Return the [x, y] coordinate for the center point of the cell that contains the specified text.  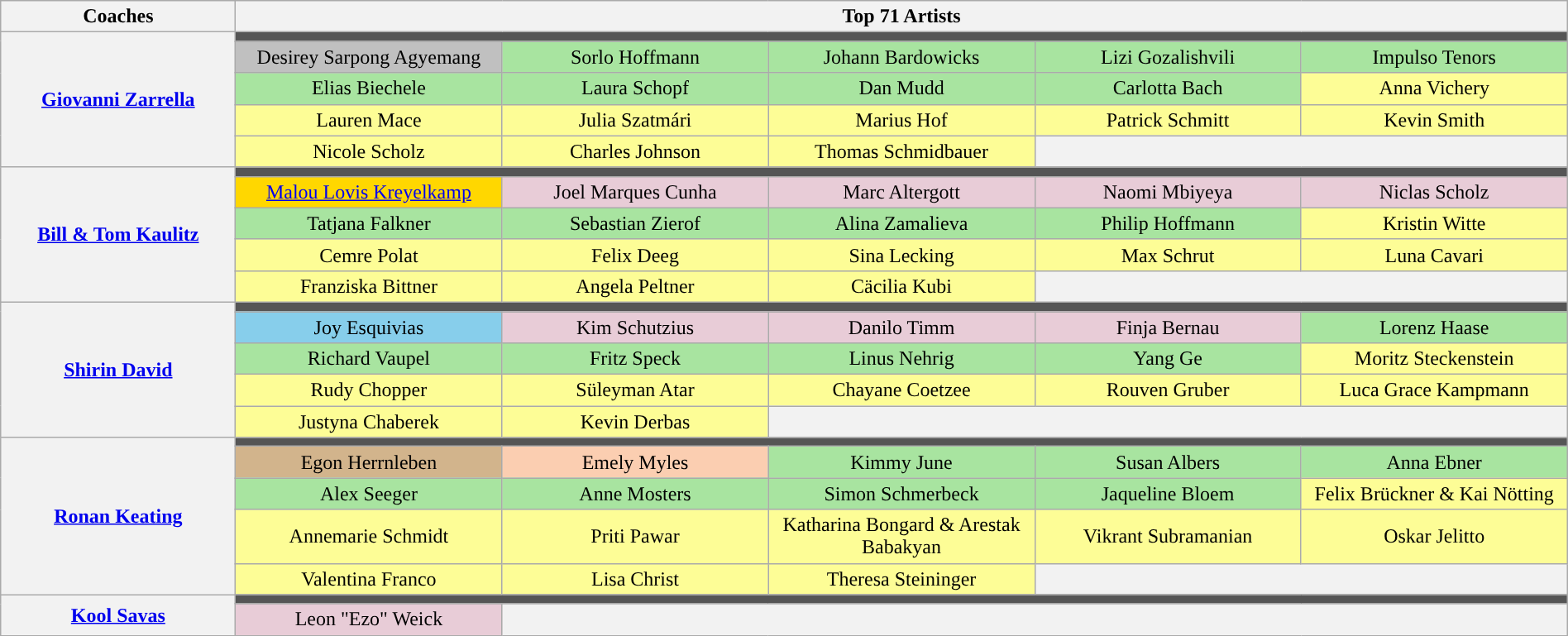
Anna Vichery [1434, 88]
Finja Bernau [1168, 327]
Fritz Speck [635, 359]
Lisa Christ [635, 579]
Lauren Mace [369, 120]
Danilo Timm [901, 327]
Oskar Jelitto [1434, 536]
Yang Ge [1168, 359]
Leon "Ezo" Weick [369, 619]
Kevin Smith [1434, 120]
Tatjana Falkner [369, 223]
Kevin Derbas [635, 422]
Philip Hoffmann [1168, 223]
Rouven Gruber [1168, 390]
Johann Bardowicks [901, 57]
Emely Myles [635, 462]
Sorlo Hoffmann [635, 57]
Marius Hof [901, 120]
Vikrant Subramanian [1168, 536]
Theresa Steininger [901, 579]
Richard Vaupel [369, 359]
Joy Esquivias [369, 327]
Niclas Scholz [1434, 192]
Sebastian Zierof [635, 223]
Justyna Chaberek [369, 422]
Julia Szatmári [635, 120]
Dan Mudd [901, 88]
Malou Lovis Kreyelkamp [369, 192]
Kool Savas [118, 615]
Marc Altergott [901, 192]
Ronan Keating [118, 516]
Charles Johnson [635, 151]
Alina Zamalieva [901, 223]
Top 71 Artists [901, 17]
Desirey Sarpong Agyemang [369, 57]
Kristin Witte [1434, 223]
Lizi Gozalishvili [1168, 57]
Carlotta Bach [1168, 88]
Priti Pawar [635, 536]
Angela Peltner [635, 286]
Alex Seeger [369, 494]
Rudy Chopper [369, 390]
Max Schrut [1168, 255]
Laura Schopf [635, 88]
Elias Biechele [369, 88]
Annemarie Schmidt [369, 536]
Shirin David [118, 369]
Süleyman Atar [635, 390]
Felix Deeg [635, 255]
Kim Schutzius [635, 327]
Franziska Bittner [369, 286]
Patrick Schmitt [1168, 120]
Impulso Tenors [1434, 57]
Thomas Schmidbauer [901, 151]
Linus Nehrig [901, 359]
Katharina Bongard & Arestak Babakyan [901, 536]
Anna Ebner [1434, 462]
Giovanni Zarrella [118, 99]
Moritz Steckenstein [1434, 359]
Naomi Mbiyeya [1168, 192]
Anne Mosters [635, 494]
Luca Grace Kampmann [1434, 390]
Luna Cavari [1434, 255]
Felix Brückner & Kai Nötting [1434, 494]
Joel Marques Cunha [635, 192]
Kimmy June [901, 462]
Bill & Tom Kaulitz [118, 235]
Lorenz Haase [1434, 327]
Simon Schmerbeck [901, 494]
Valentina Franco [369, 579]
Coaches [118, 17]
Egon Herrnleben [369, 462]
Cemre Polat [369, 255]
Chayane Coetzee [901, 390]
Jaqueline Bloem [1168, 494]
Susan Albers [1168, 462]
Cäcilia Kubi [901, 286]
Sina Lecking [901, 255]
Nicole Scholz [369, 151]
